Output the [x, y] coordinate of the center of the cell containing the given text.  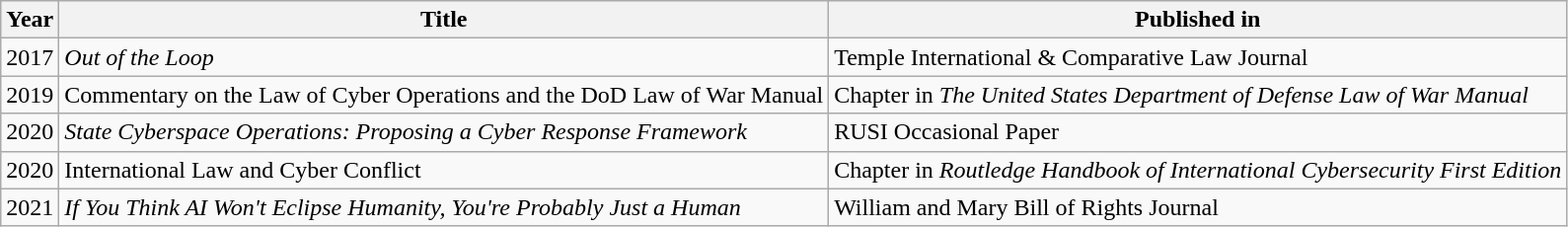
Temple International & Comparative Law Journal [1198, 57]
International Law and Cyber Conflict [444, 170]
Title [444, 20]
Out of the Loop [444, 57]
2017 [30, 57]
Chapter in The United States Department of Defense Law of War Manual [1198, 95]
State Cyberspace Operations: Proposing a Cyber Response Framework [444, 132]
William and Mary Bill of Rights Journal [1198, 207]
2019 [30, 95]
Commentary on the Law of Cyber Operations and the DoD Law of War Manual [444, 95]
RUSI Occasional Paper [1198, 132]
2021 [30, 207]
Chapter in Routledge Handbook of International Cybersecurity First Edition [1198, 170]
Published in [1198, 20]
Year [30, 20]
If You Think AI Won't Eclipse Humanity, You're Probably Just a Human [444, 207]
